Scan for the cell matching the given text and deliver its (X, Y) coordinate at center. 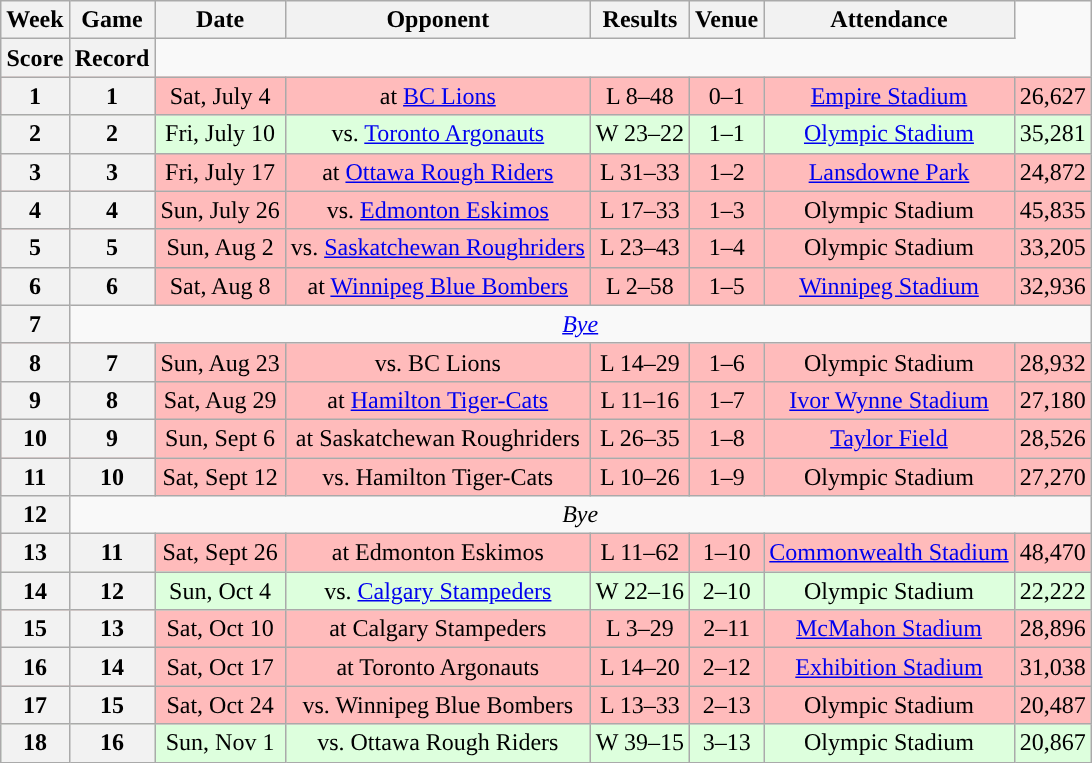
Sun, Sept 6 (220, 438)
2–13 (727, 705)
28,896 (1052, 629)
32,936 (1052, 286)
1–5 (727, 286)
45,835 (1052, 210)
1–9 (727, 477)
L 14–20 (640, 667)
Sat, Oct 24 (220, 705)
vs. Winnipeg Blue Bombers (438, 705)
27,270 (1052, 477)
at Calgary Stampeders (438, 629)
Sun, Nov 1 (220, 743)
1–10 (727, 553)
Lansdowne Park (889, 172)
Opponent (438, 20)
Sat, Aug 29 (220, 400)
Sun, Aug 2 (220, 248)
Fri, July 10 (220, 134)
Winnipeg Stadium (889, 286)
vs. Edmonton Eskimos (438, 210)
Sat, Aug 8 (220, 286)
28,932 (1052, 362)
27,180 (1052, 400)
L 3–29 (640, 629)
vs. Calgary Stampeders (438, 591)
L 10–26 (640, 477)
24,872 (1052, 172)
20,867 (1052, 743)
Week (35, 20)
18 (35, 743)
L 2–58 (640, 286)
at Ottawa Rough Riders (438, 172)
Sun, Aug 23 (220, 362)
Venue (727, 20)
22,222 (1052, 591)
Sun, July 26 (220, 210)
Ivor Wynne Stadium (889, 400)
L 31–33 (640, 172)
1–3 (727, 210)
1–2 (727, 172)
Sat, Oct 10 (220, 629)
48,470 (1052, 553)
20,487 (1052, 705)
L 23–43 (640, 248)
W 22–16 (640, 591)
L 14–29 (640, 362)
1–1 (727, 134)
at BC Lions (438, 96)
28,526 (1052, 438)
35,281 (1052, 134)
Sat, July 4 (220, 96)
Taylor Field (889, 438)
L 17–33 (640, 210)
26,627 (1052, 96)
vs. Hamilton Tiger-Cats (438, 477)
Commonwealth Stadium (889, 553)
0–1 (727, 96)
at Saskatchewan Roughriders (438, 438)
Game (112, 20)
at Edmonton Eskimos (438, 553)
1–8 (727, 438)
Exhibition Stadium (889, 667)
33,205 (1052, 248)
L 11–62 (640, 553)
Attendance (889, 20)
2–11 (727, 629)
W 39–15 (640, 743)
vs. Saskatchewan Roughriders (438, 248)
Sun, Oct 4 (220, 591)
2–10 (727, 591)
1–7 (727, 400)
L 8–48 (640, 96)
Results (640, 20)
3–13 (727, 743)
Record (112, 58)
W 23–22 (640, 134)
17 (35, 705)
Fri, July 17 (220, 172)
at Winnipeg Blue Bombers (438, 286)
vs. BC Lions (438, 362)
Sat, Oct 17 (220, 667)
Empire Stadium (889, 96)
vs. Toronto Argonauts (438, 134)
vs. Ottawa Rough Riders (438, 743)
L 11–16 (640, 400)
31,038 (1052, 667)
L 13–33 (640, 705)
Sat, Sept 12 (220, 477)
L 26–35 (640, 438)
Sat, Sept 26 (220, 553)
Score (35, 58)
at Toronto Argonauts (438, 667)
Date (220, 20)
1–4 (727, 248)
2–12 (727, 667)
McMahon Stadium (889, 629)
1–6 (727, 362)
at Hamilton Tiger-Cats (438, 400)
